Provide the [X, Y] coordinate of the cell's center where the given text is located.  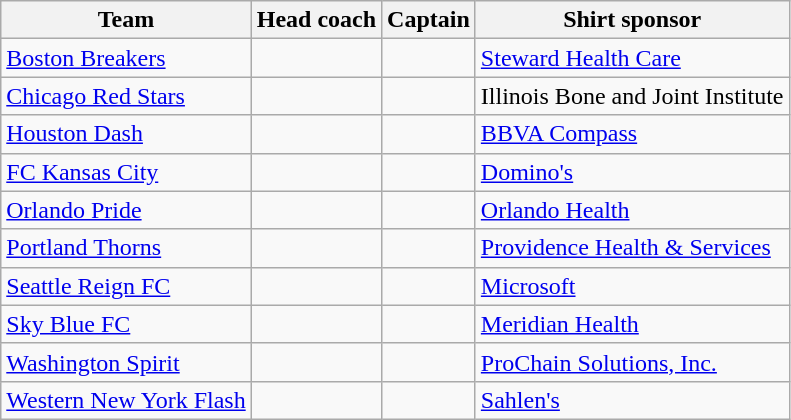
Domino's [632, 172]
BBVA Compass [632, 134]
Seattle Reign FC [126, 286]
Orlando Pride [126, 210]
Microsoft [632, 286]
Head coach [316, 20]
Orlando Health [632, 210]
Portland Thorns [126, 248]
Houston Dash [126, 134]
FC Kansas City [126, 172]
Sky Blue FC [126, 324]
Illinois Bone and Joint Institute [632, 96]
Western New York Flash [126, 400]
ProChain Solutions, Inc. [632, 362]
Boston Breakers [126, 58]
Shirt sponsor [632, 20]
Washington Spirit [126, 362]
Providence Health & Services [632, 248]
Steward Health Care [632, 58]
Meridian Health [632, 324]
Sahlen's [632, 400]
Captain [429, 20]
Team [126, 20]
Chicago Red Stars [126, 96]
